Determine the (X, Y) coordinate at the center of the cell enclosing the given text.  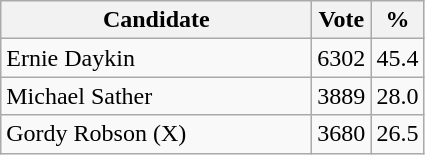
Michael Sather (156, 96)
Ernie Daykin (156, 58)
% (398, 20)
Gordy Robson (X) (156, 134)
45.4 (398, 58)
26.5 (398, 134)
3680 (342, 134)
3889 (342, 96)
28.0 (398, 96)
Vote (342, 20)
6302 (342, 58)
Candidate (156, 20)
